Locate the cell with the specified text and output its [X, Y] center coordinate. 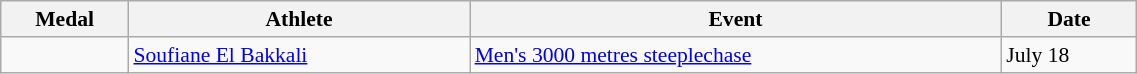
July 18 [1069, 55]
Event [736, 19]
Athlete [298, 19]
Medal [65, 19]
Men's 3000 metres steeplechase [736, 55]
Date [1069, 19]
Soufiane El Bakkali [298, 55]
